Search for the cell housing the specified text and yield its (X, Y) center coordinate. 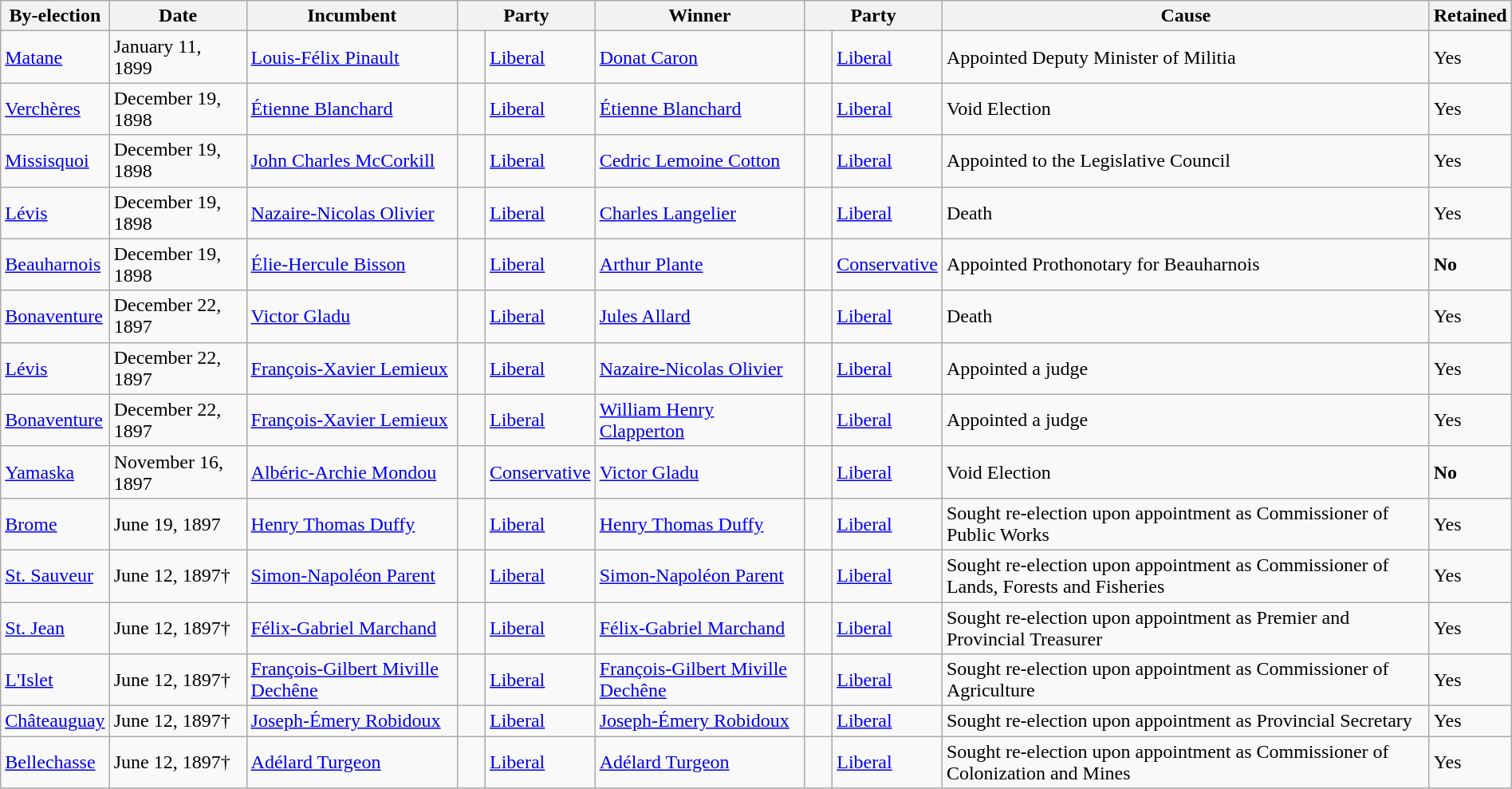
St. Jean (55, 627)
Appointed Deputy Minister of Militia (1185, 57)
Beauharnois (55, 265)
Donat Caron (699, 57)
Arthur Plante (699, 265)
William Henry Clapperton (699, 420)
Winner (699, 16)
November 16, 1897 (178, 472)
Albéric-Archie Mondou (352, 472)
Bellechasse (55, 763)
Élie-Hercule Bisson (352, 265)
Yamaska (55, 472)
Charles Langelier (699, 212)
Cause (1185, 16)
Appointed to the Legislative Council (1185, 161)
Sought re-election upon appointment as Premier and Provincial Treasurer (1185, 627)
Date (178, 16)
June 19, 1897 (178, 523)
Verchères (55, 108)
Sought re-election upon appointment as Commissioner of Colonization and Mines (1185, 763)
By-election (55, 16)
Matane (55, 57)
Retained (1471, 16)
Cedric Lemoine Cotton (699, 161)
Sought re-election upon appointment as Commissioner of Public Works (1185, 523)
Sought re-election upon appointment as Provincial Secretary (1185, 721)
L'Islet (55, 680)
Appointed Prothonotary for Beauharnois (1185, 265)
Louis-Félix Pinault (352, 57)
St. Sauveur (55, 576)
January 11, 1899 (178, 57)
Brome (55, 523)
John Charles McCorkill (352, 161)
Châteauguay (55, 721)
Incumbent (352, 16)
Jules Allard (699, 316)
Sought re-election upon appointment as Commissioner of Agriculture (1185, 680)
Missisquoi (55, 161)
Sought re-election upon appointment as Commissioner of Lands, Forests and Fisheries (1185, 576)
